Identify which cell holds the provided text, then report its (x, y) central coordinate. 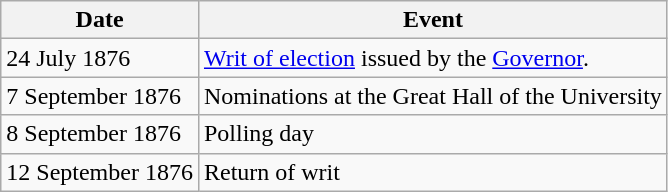
Date (100, 20)
Writ of election issued by the Governor. (432, 58)
Nominations at the Great Hall of the University (432, 96)
24 July 1876 (100, 58)
12 September 1876 (100, 172)
7 September 1876 (100, 96)
Event (432, 20)
Return of writ (432, 172)
8 September 1876 (100, 134)
Polling day (432, 134)
